Locate the cell with the specified text and output its (X, Y) center coordinate. 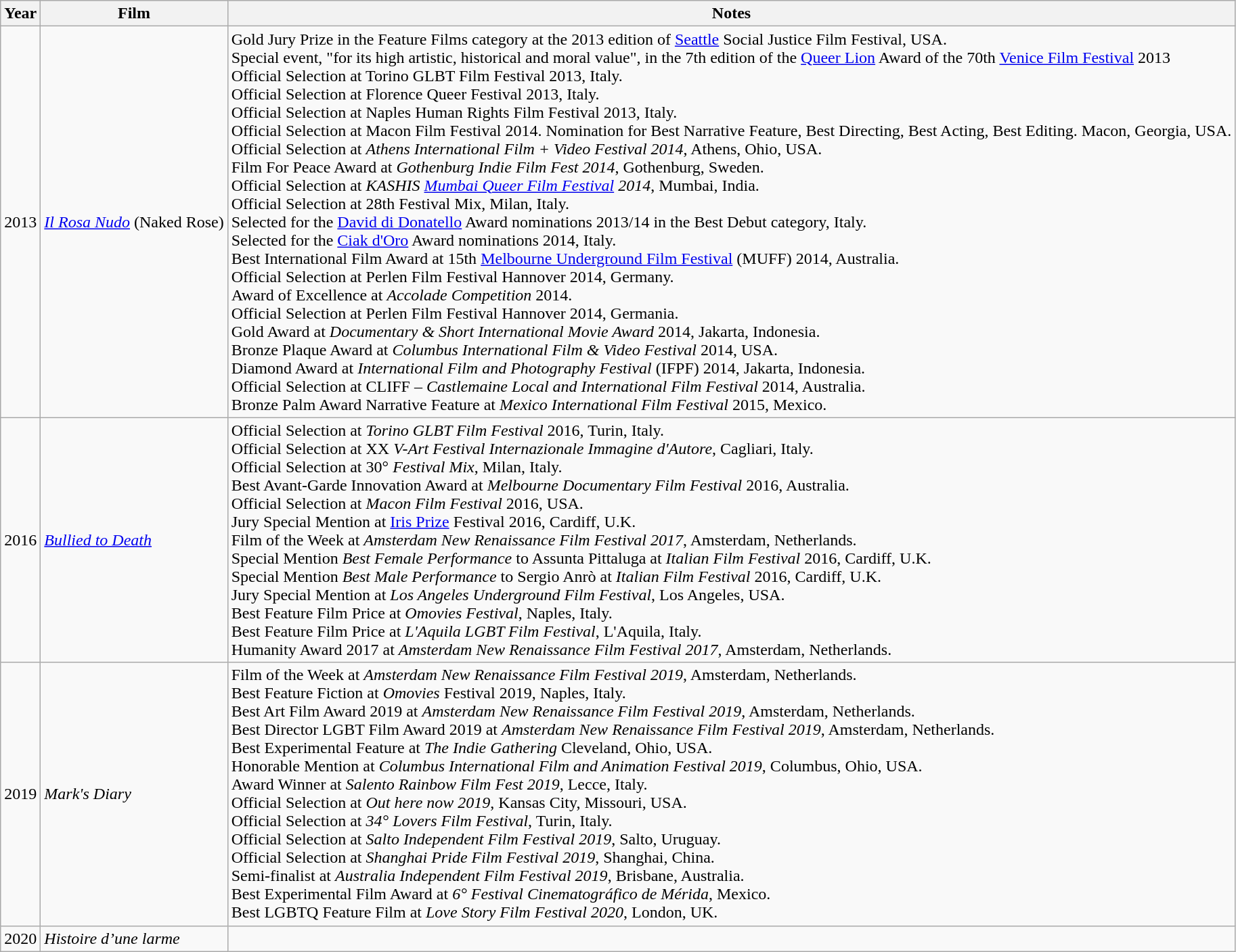
2019 (20, 794)
Il Rosa Nudo (Naked Rose) (134, 222)
Year (20, 14)
Bullied to Death (134, 540)
Notes (731, 14)
Film (134, 14)
Histoire d’une larme (134, 938)
2013 (20, 222)
2020 (20, 938)
Mark's Diary (134, 794)
2016 (20, 540)
